Search for the cell housing the specified text and yield its (x, y) center coordinate. 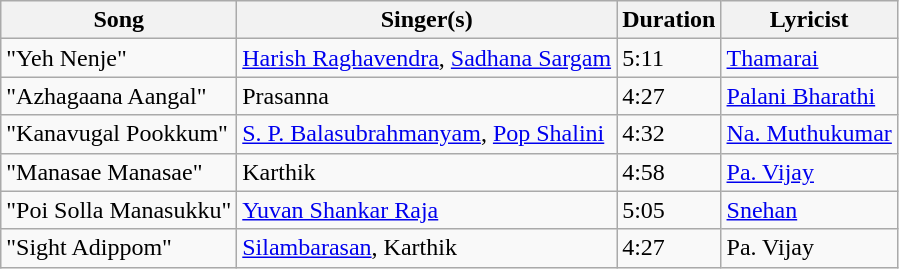
"Poi Solla Manasukku" (119, 210)
Karthik (427, 172)
Prasanna (427, 96)
Singer(s) (427, 20)
5:05 (669, 210)
Lyricist (809, 20)
S. P. Balasubrahmanyam, Pop Shalini (427, 134)
5:11 (669, 58)
Duration (669, 20)
Yuvan Shankar Raja (427, 210)
Harish Raghavendra, Sadhana Sargam (427, 58)
Song (119, 20)
"Sight Adippom" (119, 248)
"Kanavugal Pookkum" (119, 134)
"Yeh Nenje" (119, 58)
4:58 (669, 172)
Snehan (809, 210)
Palani Bharathi (809, 96)
"Manasae Manasae" (119, 172)
Thamarai (809, 58)
Na. Muthukumar (809, 134)
Silambarasan, Karthik (427, 248)
4:32 (669, 134)
"Azhagaana Aangal" (119, 96)
